From the cell containing the given text, extract its center point as [x, y] coordinate. 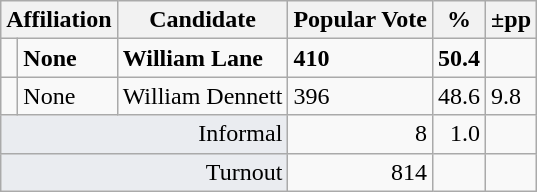
8 [360, 134]
1.0 [460, 134]
Turnout [144, 172]
Affiliation [59, 20]
Informal [144, 134]
% [460, 20]
William Dennett [202, 96]
9.8 [512, 96]
410 [360, 58]
814 [360, 172]
±pp [512, 20]
Popular Vote [360, 20]
William Lane [202, 58]
Candidate [202, 20]
396 [360, 96]
50.4 [460, 58]
48.6 [460, 96]
